Return (x, y) of the center of cell containing provided text 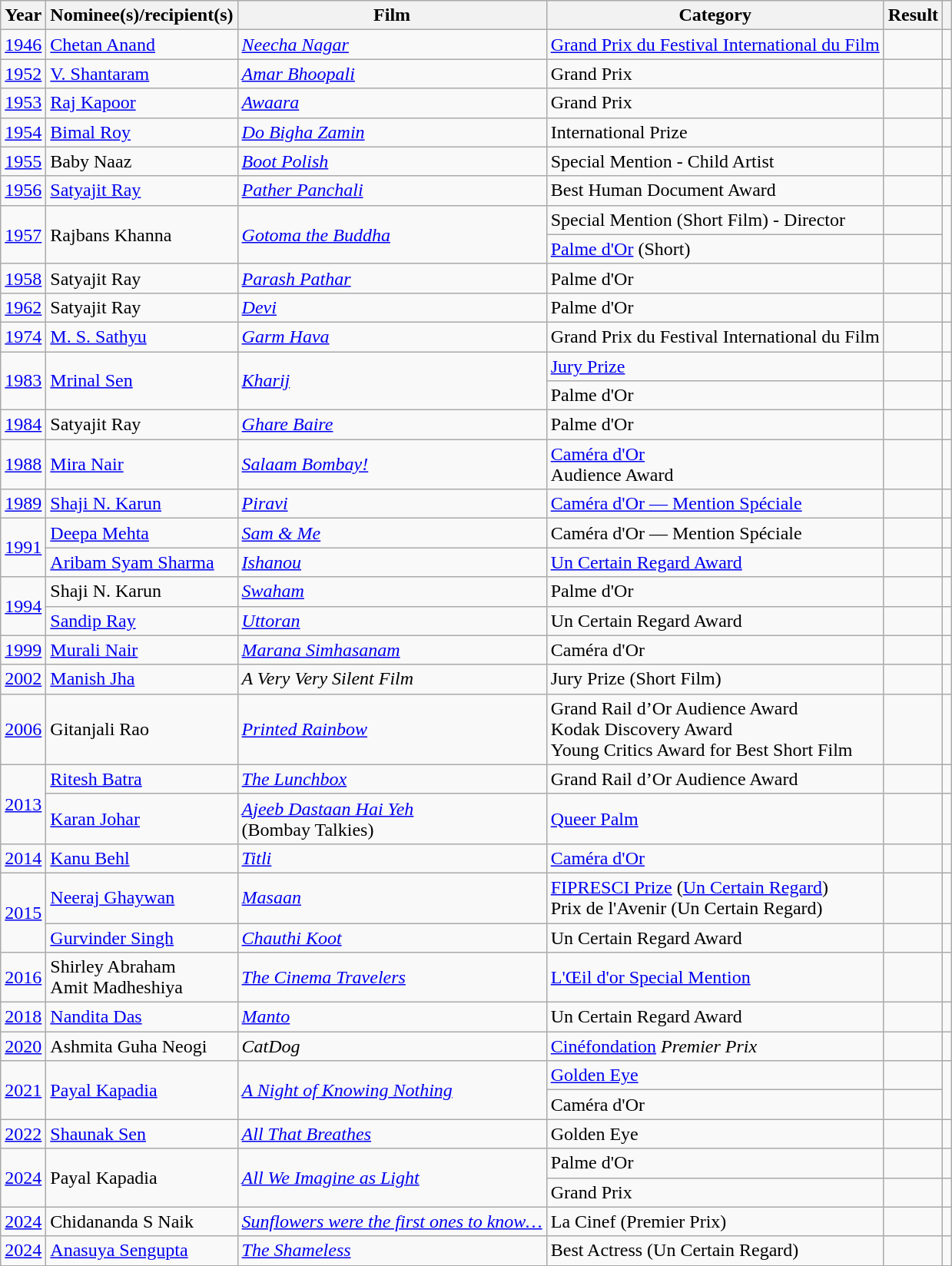
Ajeeb Dastaan Hai Yeh(Bombay Talkies) (392, 819)
Aribam Syam Sharma (141, 562)
1946 (23, 45)
Awaara (392, 103)
1958 (23, 278)
Ritesh Batra (141, 779)
Swaham (392, 592)
The Cinema Travelers (392, 977)
Sam & Me (392, 533)
Category (715, 15)
Pather Panchali (392, 191)
Grand Rail d’Or Audience AwardKodak Discovery AwardYoung Critics Award for Best Short Film (715, 729)
Do Bigha Zamin (392, 132)
1984 (23, 425)
Parash Pathar (392, 278)
1991 (23, 548)
Grand Rail d’Or Audience Award (715, 779)
Shaunak Sen (141, 1134)
Special Mention - Child Artist (715, 161)
1957 (23, 234)
Chauthi Koot (392, 938)
1988 (23, 464)
1955 (23, 161)
Kharij (392, 381)
FIPRESCI Prize (Un Certain Regard)Prix de l'Avenir (Un Certain Regard) (715, 897)
1962 (23, 307)
Devi (392, 307)
2013 (23, 804)
2022 (23, 1134)
The Shameless (392, 1251)
Amar Bhoopali (392, 74)
1974 (23, 336)
L'Œil d'or Special Mention (715, 977)
1994 (23, 606)
Murali Nair (141, 650)
Ishanou (392, 562)
All We Imagine as Light (392, 1178)
Garm Hava (392, 336)
2014 (23, 858)
Bimal Roy (141, 132)
1983 (23, 381)
Ashmita Guha Neogi (141, 1046)
Printed Rainbow (392, 729)
2002 (23, 679)
Cinéfondation Premier Prix (715, 1046)
1956 (23, 191)
Caméra d'OrAudience Award (715, 464)
Boot Polish (392, 161)
1989 (23, 504)
Gitanjali Rao (141, 729)
Deepa Mehta (141, 533)
Chidananda S Naik (141, 1221)
All That Breathes (392, 1134)
Baby Naaz (141, 161)
1952 (23, 74)
Kanu Behl (141, 858)
2021 (23, 1090)
2020 (23, 1046)
Queer Palm (715, 819)
Piravi (392, 504)
La Cinef (Premier Prix) (715, 1221)
Year (23, 15)
V. Shantaram (141, 74)
Salaam Bombay! (392, 464)
Palme d'Or (Short) (715, 249)
Titli (392, 858)
A Night of Knowing Nothing (392, 1090)
Jury Prize (Short Film) (715, 679)
2018 (23, 1017)
Manto (392, 1017)
1954 (23, 132)
Ghare Baire (392, 425)
Jury Prize (715, 366)
Neecha Nagar (392, 45)
The Lunchbox (392, 779)
Sandip Ray (141, 621)
Mira Nair (141, 464)
Masaan (392, 897)
Best Actress (Un Certain Regard) (715, 1251)
Nominee(s)/recipient(s) (141, 15)
2016 (23, 977)
Anasuya Sengupta (141, 1251)
Gotoma the Buddha (392, 234)
Sunflowers were the first ones to know… (392, 1221)
2006 (23, 729)
Gurvinder Singh (141, 938)
CatDog (392, 1046)
Rajbans Khanna (141, 234)
Marana Simhasanam (392, 650)
Raj Kapoor (141, 103)
M. S. Sathyu (141, 336)
Film (392, 15)
Nandita Das (141, 1017)
Result (913, 15)
Chetan Anand (141, 45)
Special Mention (Short Film) - Director (715, 220)
Mrinal Sen (141, 381)
1953 (23, 103)
Best Human Document Award (715, 191)
Uttoran (392, 621)
Manish Jha (141, 679)
1999 (23, 650)
2015 (23, 913)
A Very Very Silent Film (392, 679)
Neeraj Ghaywan (141, 897)
International Prize (715, 132)
Shirley AbrahamAmit Madheshiya (141, 977)
Karan Johar (141, 819)
